Find where the given text appears and provide that cell's center as (X, Y) coordinate. 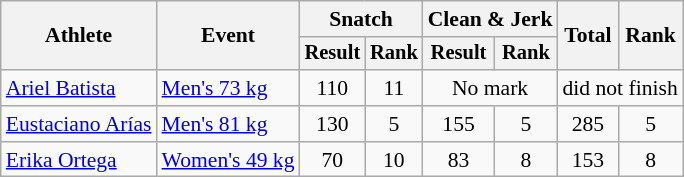
130 (333, 124)
Athlete (79, 36)
No mark (490, 88)
155 (459, 124)
Ariel Batista (79, 88)
Eustaciano Arías (79, 124)
Total (588, 36)
285 (588, 124)
Event (228, 36)
did not finish (620, 88)
Men's 81 kg (228, 124)
Men's 73 kg (228, 88)
Snatch (362, 19)
11 (394, 88)
Clean & Jerk (490, 19)
110 (333, 88)
